Search for the cell housing the specified text and yield its [x, y] center coordinate. 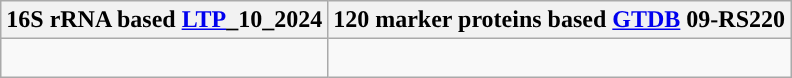
120 marker proteins based GTDB 09-RS220 [560, 20]
16S rRNA based LTP_10_2024 [164, 20]
